Extract the [x, y] coordinate from the center of the cell holding the provided text.  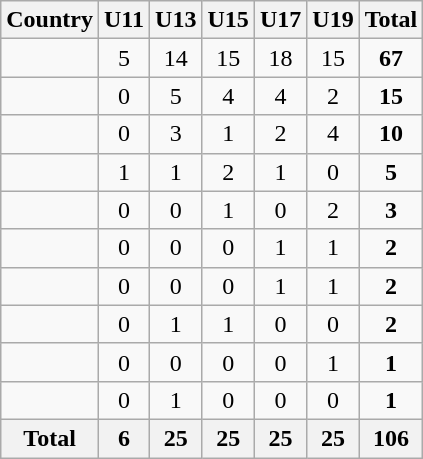
10 [391, 134]
14 [176, 58]
18 [280, 58]
67 [391, 58]
U19 [333, 20]
U15 [228, 20]
U17 [280, 20]
Country [50, 20]
U13 [176, 20]
U11 [124, 20]
6 [124, 438]
106 [391, 438]
